For the text-containing cell, return its midpoint in [X, Y] coordinate format. 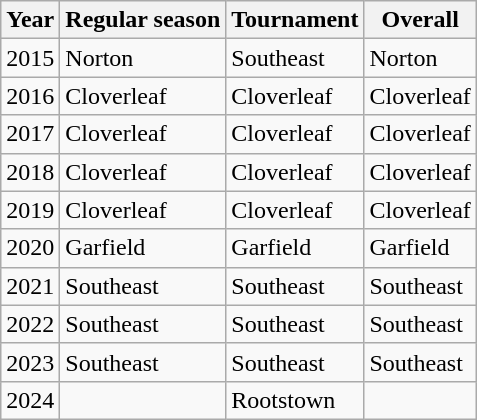
Regular season [143, 20]
2020 [30, 248]
Overall [420, 20]
2023 [30, 362]
2022 [30, 324]
Rootstown [295, 400]
2017 [30, 134]
2019 [30, 210]
Year [30, 20]
2015 [30, 58]
2021 [30, 286]
2024 [30, 400]
2018 [30, 172]
2016 [30, 96]
Tournament [295, 20]
